Return the [x, y] coordinate for the center point of the cell that contains the specified text.  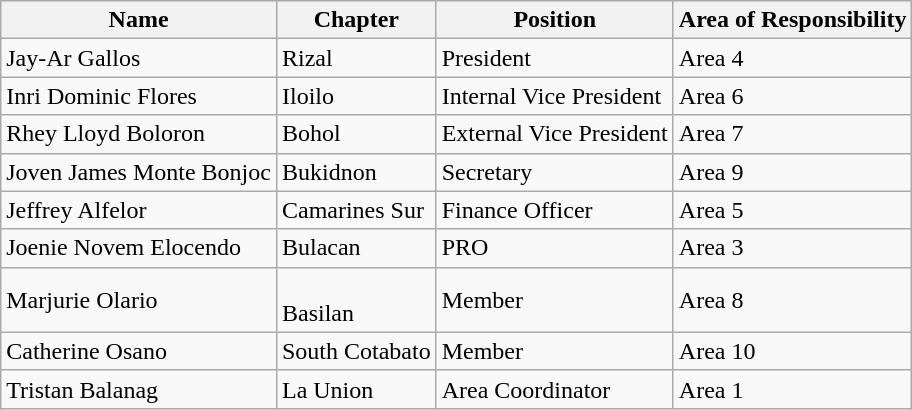
Finance Officer [554, 210]
PRO [554, 248]
Area 7 [792, 134]
Marjurie Olario [139, 300]
Area 5 [792, 210]
Area 10 [792, 351]
Inri Dominic Flores [139, 96]
Chapter [356, 20]
Area 6 [792, 96]
Area Coordinator [554, 389]
South Cotabato [356, 351]
Secretary [554, 172]
Area 1 [792, 389]
Area 9 [792, 172]
Rizal [356, 58]
Area of Responsibility [792, 20]
Camarines Sur [356, 210]
Catherine Osano [139, 351]
Area 8 [792, 300]
Name [139, 20]
Jeffrey Alfelor [139, 210]
Bulacan [356, 248]
Area 4 [792, 58]
Rhey Lloyd Boloron [139, 134]
Jay-Ar Gallos [139, 58]
Basilan [356, 300]
President [554, 58]
Position [554, 20]
Internal Vice President [554, 96]
Iloilo [356, 96]
Bukidnon [356, 172]
Tristan Balanag [139, 389]
Joven James Monte Bonjoc [139, 172]
Bohol [356, 134]
External Vice President [554, 134]
Joenie Novem Elocendo [139, 248]
La Union [356, 389]
Area 3 [792, 248]
